Return the [X, Y] coordinate for the center point of the cell that contains the specified text.  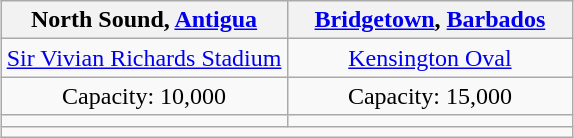
Sir Vivian Richards Stadium [144, 58]
Kensington Oval [430, 58]
Capacity: 10,000 [144, 96]
North Sound, Antigua [144, 20]
Capacity: 15,000 [430, 96]
Bridgetown, Barbados [430, 20]
